From the cell containing the given text, extract its center point as [x, y] coordinate. 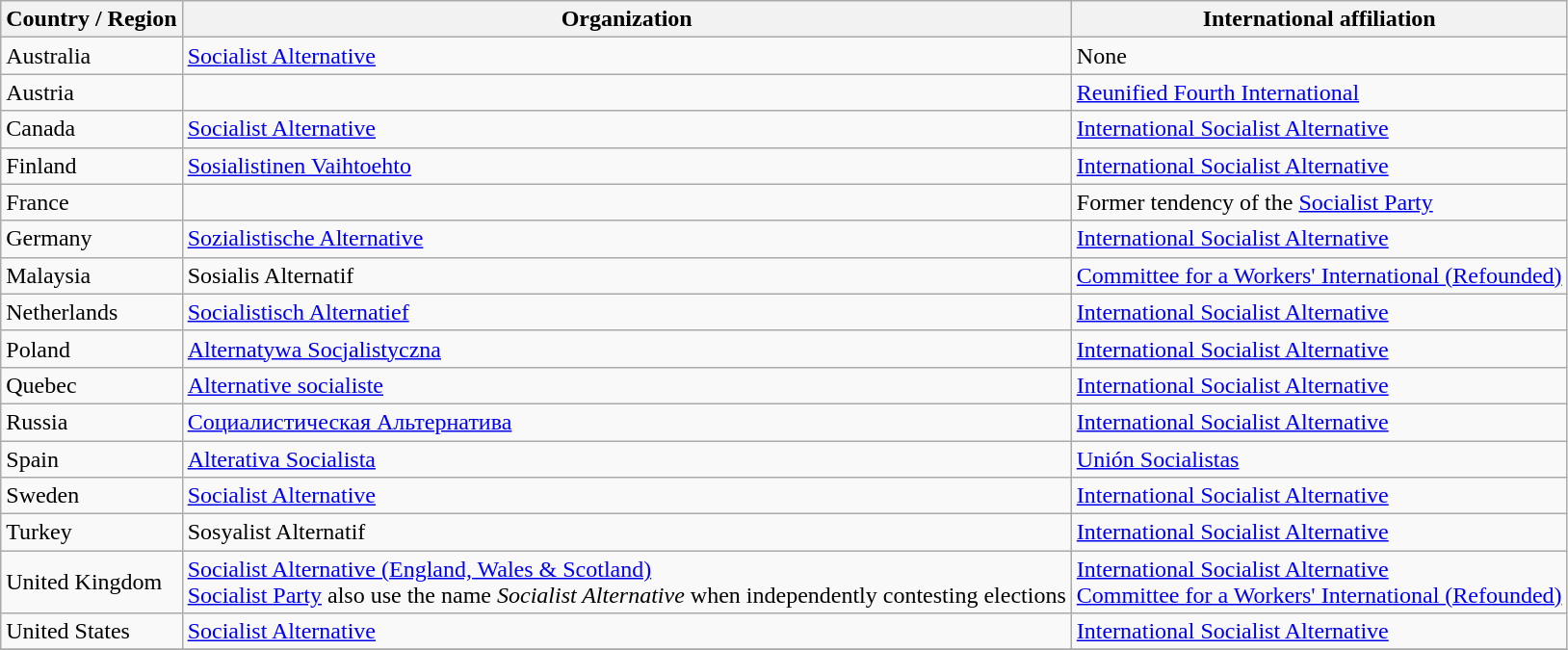
International affiliation [1320, 19]
Alternative socialiste [626, 385]
Sosyalist Alternatif [626, 533]
Malaysia [91, 275]
Committee for a Workers' International (Refounded) [1320, 275]
None [1320, 56]
Russia [91, 422]
Sweden [91, 496]
Netherlands [91, 312]
Finland [91, 166]
Unión Socialistas [1320, 459]
Former tendency of the Socialist Party [1320, 202]
Socialistisch Alternatief [626, 312]
Organization [626, 19]
Turkey [91, 533]
Australia [91, 56]
United Kingdom [91, 582]
Quebec [91, 385]
Poland [91, 349]
Canada [91, 129]
Alternatywa Socjalistyczna [626, 349]
United States [91, 632]
Sozialistische Alternative [626, 239]
Socialist Alternative (England, Wales & Scotland)Socialist Party also use the name Socialist Alternative when independently contesting elections [626, 582]
Reunified Fourth International [1320, 92]
Alterativa Socialista [626, 459]
Germany [91, 239]
France [91, 202]
Spain [91, 459]
Country / Region [91, 19]
International Socialist AlternativeCommittee for a Workers' International (Refounded) [1320, 582]
Sosialistinen Vaihtoehto [626, 166]
Austria [91, 92]
Социалистическая Альтернатива [626, 422]
Sosialis Alternatif [626, 275]
